Identify which cell holds the provided text, then report its (x, y) central coordinate. 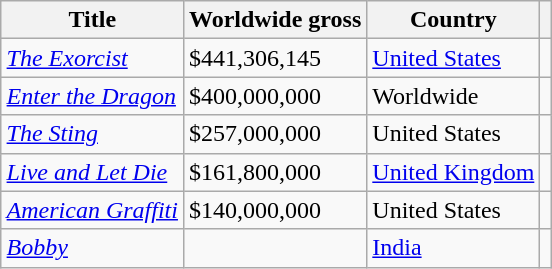
Live and Let Die (92, 172)
Bobby (92, 248)
$400,000,000 (274, 96)
American Graffiti (92, 210)
The Sting (92, 134)
The Exorcist (92, 58)
United Kingdom (454, 172)
$257,000,000 (274, 134)
$140,000,000 (274, 210)
Worldwide gross (274, 20)
Enter the Dragon (92, 96)
Worldwide (454, 96)
$441,306,145 (274, 58)
$161,800,000 (274, 172)
Title (92, 20)
India (454, 248)
Country (454, 20)
